Scan for the cell matching the given text and deliver its [x, y] coordinate at center. 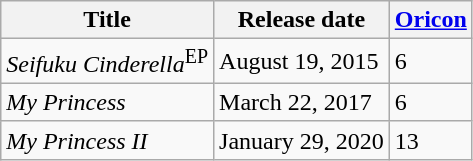
August 19, 2015 [302, 62]
My Princess [108, 102]
My Princess II [108, 140]
Oricon [430, 20]
Seifuku CinderellaEP [108, 62]
13 [430, 140]
March 22, 2017 [302, 102]
January 29, 2020 [302, 140]
Release date [302, 20]
Title [108, 20]
